Identify which cell holds the provided text, then report its (X, Y) central coordinate. 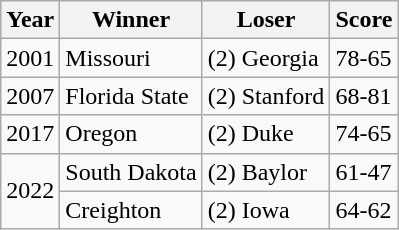
Missouri (131, 58)
(2) Georgia (266, 58)
South Dakota (131, 172)
64-62 (364, 210)
2007 (30, 96)
Creighton (131, 210)
Winner (131, 20)
(2) Stanford (266, 96)
(2) Baylor (266, 172)
(2) Duke (266, 134)
Year (30, 20)
(2) Iowa (266, 210)
Score (364, 20)
61-47 (364, 172)
74-65 (364, 134)
2017 (30, 134)
2022 (30, 191)
78-65 (364, 58)
68-81 (364, 96)
Loser (266, 20)
Oregon (131, 134)
Florida State (131, 96)
2001 (30, 58)
